Extract the [X, Y] coordinate from the center of the cell holding the provided text.  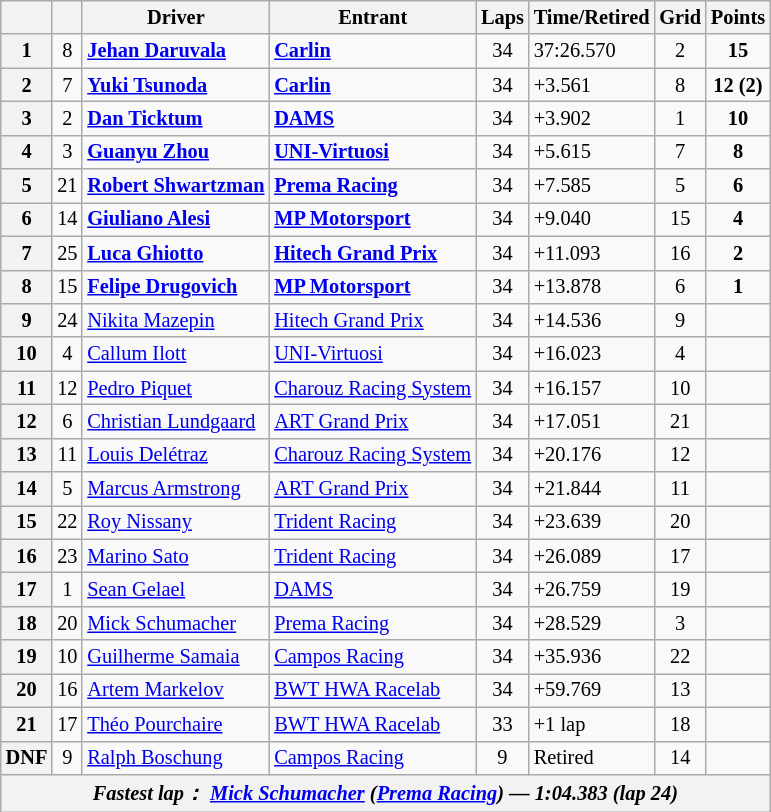
+23.639 [592, 522]
Jehan Daruvala [176, 51]
+14.536 [592, 320]
23 [67, 556]
Guanyu Zhou [176, 152]
Laps [502, 17]
Louis Delétraz [176, 455]
+16.157 [592, 388]
Time/Retired [592, 17]
Retired [592, 758]
+35.936 [592, 657]
+3.902 [592, 118]
Points [738, 17]
DNF [27, 758]
+28.529 [592, 623]
+1 lap [592, 724]
33 [502, 724]
Christian Lundgaard [176, 421]
Pedro Piquet [176, 388]
37:26.570 [592, 51]
+7.585 [592, 186]
Guilherme Samaia [176, 657]
Sean Gelael [176, 589]
Théo Pourchaire [176, 724]
25 [67, 253]
+9.040 [592, 219]
Robert Shwartzman [176, 186]
+3.561 [592, 85]
Marino Sato [176, 556]
Roy Nissany [176, 522]
+13.878 [592, 287]
Driver [176, 17]
Callum Ilott [176, 354]
Ralph Boschung [176, 758]
+5.615 [592, 152]
+16.023 [592, 354]
Giuliano Alesi [176, 219]
+17.051 [592, 421]
Marcus Armstrong [176, 489]
Yuki Tsunoda [176, 85]
+21.844 [592, 489]
+11.093 [592, 253]
Grid [680, 17]
+20.176 [592, 455]
+26.089 [592, 556]
24 [67, 320]
+26.759 [592, 589]
12 (2) [738, 85]
Entrant [372, 17]
Fastest lap： Mick Schumacher (Prema Racing) — 1:04.383 (lap 24) [386, 792]
Nikita Mazepin [176, 320]
Dan Ticktum [176, 118]
Mick Schumacher [176, 623]
Felipe Drugovich [176, 287]
+59.769 [592, 690]
Artem Markelov [176, 690]
Luca Ghiotto [176, 253]
